Scan for the cell matching the given text and deliver its (x, y) coordinate at center. 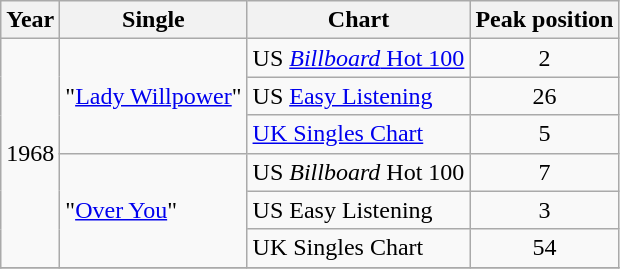
Chart (358, 20)
Peak position (544, 20)
7 (544, 172)
"Lady Willpower" (154, 96)
"Over You" (154, 210)
Single (154, 20)
54 (544, 248)
1968 (30, 153)
Year (30, 20)
3 (544, 210)
26 (544, 96)
2 (544, 58)
5 (544, 134)
